Find where the given text appears and provide that cell's center as [x, y] coordinate. 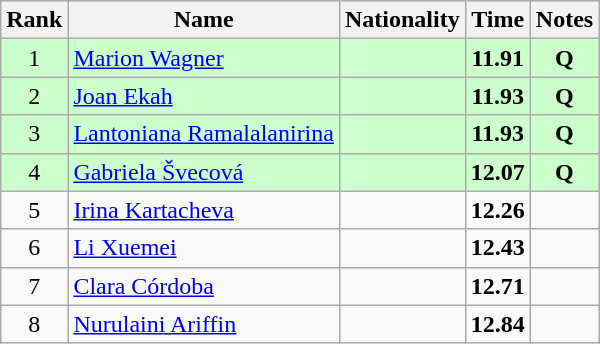
Lantoniana Ramalalanirina [204, 134]
8 [34, 324]
5 [34, 210]
Marion Wagner [204, 58]
Joan Ekah [204, 96]
6 [34, 248]
Nurulaini Ariffin [204, 324]
Li Xuemei [204, 248]
11.91 [498, 58]
Notes [564, 20]
Rank [34, 20]
Irina Kartacheva [204, 210]
12.43 [498, 248]
Name [204, 20]
Nationality [402, 20]
Gabriela Švecová [204, 172]
1 [34, 58]
12.71 [498, 286]
12.07 [498, 172]
7 [34, 286]
3 [34, 134]
Time [498, 20]
4 [34, 172]
12.26 [498, 210]
2 [34, 96]
Clara Córdoba [204, 286]
12.84 [498, 324]
